Provide the (X, Y) coordinate of the cell's center where the given text is located.  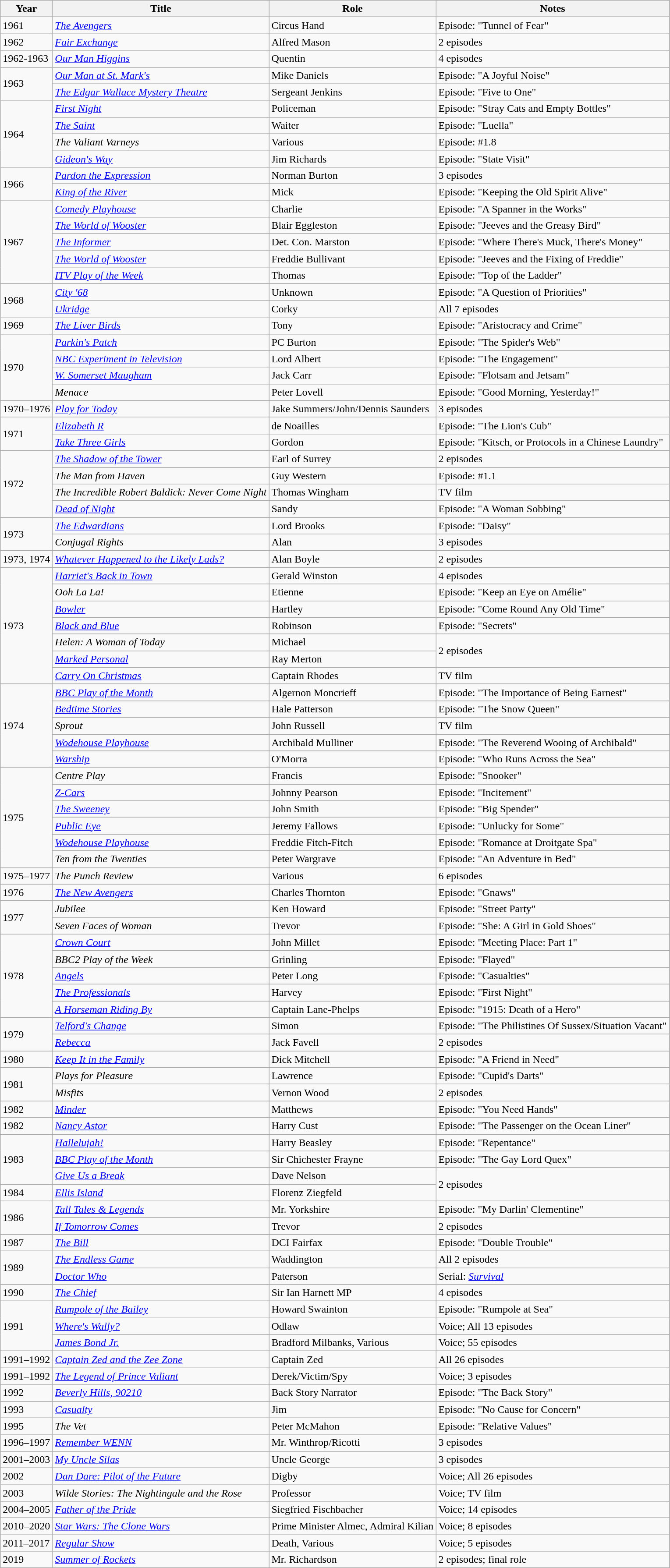
Vernon Wood (352, 1093)
Lawrence (352, 1076)
Conjugal Rights (161, 542)
Charles Thornton (352, 892)
Casualty (161, 1409)
Ten from the Twenties (161, 859)
Episode: "State Visit" (553, 159)
Policeman (352, 109)
1973, 1974 (26, 559)
The Chief (161, 1293)
Matthews (352, 1109)
Episode: "Aristocracy and Crime" (553, 326)
1980 (26, 1059)
Norman Burton (352, 175)
Episode: "Luella" (553, 125)
Episode: "The Reverend Wooing of Archibald" (553, 743)
Howard Swainton (352, 1310)
Nancy Astor (161, 1126)
Dead of Night (161, 509)
Episode: "Big Spender" (553, 809)
Episode: "The Passenger on the Ocean Liner" (553, 1126)
Jubilee (161, 909)
1964 (26, 134)
Episode: "Repentance" (553, 1143)
Episode: "The Snow Queen" (553, 709)
Episode: #1.8 (553, 142)
Episode: "Top of the Ladder" (553, 276)
Jake Summers/John/Dennis Saunders (352, 409)
Father of the Pride (161, 1509)
Jack Carr (352, 375)
Episode: "Come Round Any Old Time" (553, 609)
Blair Eggleston (352, 226)
Misfits (161, 1093)
1977 (26, 917)
Episode: "The Spider's Web" (553, 342)
Telford's Change (161, 1026)
Harriet's Back in Town (161, 576)
Voice; 8 episodes (553, 1526)
Episode: "Double Trouble" (553, 1242)
A Horseman Riding By (161, 1009)
Episode: "Keeping the Old Spirit Alive" (553, 192)
DCI Fairfax (352, 1242)
Voice; TV film (553, 1493)
Rumpole of the Bailey (161, 1310)
Episode: "Flayed" (553, 959)
Episode: "First Night" (553, 992)
Episode: "Secrets" (553, 626)
Episode: "Tunnel of Fear" (553, 25)
1996–1997 (26, 1443)
All 26 episodes (553, 1359)
Episode: "The Lion's Cub" (553, 425)
Minder (161, 1109)
Episode: "Rumpole at Sea" (553, 1310)
1970 (26, 367)
NBC Experiment in Television (161, 359)
6 episodes (553, 876)
Thomas Wingham (352, 492)
1963 (26, 84)
John Russell (352, 726)
Remember WENN (161, 1443)
Alfred Mason (352, 42)
The Edgar Wallace Mystery Theatre (161, 92)
All 7 episodes (553, 309)
Paterson (352, 1276)
Episode: "No Cause for Concern" (553, 1409)
Dick Mitchell (352, 1059)
Episode: "The Philistines Of Sussex/Situation Vacant" (553, 1026)
Episode: "Gnaws" (553, 892)
Gordon (352, 442)
Uncle George (352, 1459)
John Millet (352, 942)
Plays for Pleasure (161, 1076)
Jeremy Fallows (352, 826)
Circus Hand (352, 25)
Keep It in the Family (161, 1059)
Ellis Island (161, 1193)
First Night (161, 109)
Fair Exchange (161, 42)
King of the River (161, 192)
Bowler (161, 609)
Serial: Survival (553, 1276)
BBC2 Play of the Week (161, 959)
Episode: "Casualties" (553, 976)
Bradford Milbanks, Various (352, 1343)
Episode: "Where There's Muck, There's Money" (553, 242)
Hallelujah! (161, 1143)
1976 (26, 892)
1962 (26, 42)
The Liver Birds (161, 326)
2011–2017 (26, 1543)
Episode: "The Gay Lord Quex" (553, 1159)
1972 (26, 484)
John Smith (352, 809)
Where's Wally? (161, 1326)
Year (26, 9)
Simon (352, 1026)
2004–2005 (26, 1509)
Episode: "A Joyful Noise" (553, 75)
Z-Cars (161, 793)
Episode: "1915: Death of a Hero" (553, 1009)
Ukridge (161, 309)
Back Story Narrator (352, 1393)
1989 (26, 1267)
If Tomorrow Comes (161, 1226)
1968 (26, 301)
Episode: "Unlucky for Some" (553, 826)
1984 (26, 1193)
Episode: "Flotsam and Jetsam" (553, 375)
Jack Favell (352, 1043)
Archibald Mulliner (352, 743)
Siegfried Fischbacher (352, 1509)
The Saint (161, 125)
Sandy (352, 509)
Unknown (352, 292)
Ken Howard (352, 909)
Episode: "Daisy" (553, 526)
Episode: "Who Runs Across the Sea" (553, 759)
Peter Lovell (352, 392)
Freddie Fitch-Fitch (352, 842)
O'Morra (352, 759)
Episode: "An Adventure in Bed" (553, 859)
Helen: A Woman of Today (161, 642)
PC Burton (352, 342)
Harvey (352, 992)
Episode: "Incitement" (553, 793)
The Valiant Varneys (161, 142)
Captain Rhodes (352, 676)
Quentin (352, 59)
1991 (26, 1326)
de Noailles (352, 425)
Gideon's Way (161, 159)
Waiter (352, 125)
1992 (26, 1393)
My Uncle Silas (161, 1459)
Waddington (352, 1259)
Crown Court (161, 942)
Captain Lane-Phelps (352, 1009)
2 episodes; final role (553, 1560)
Parkin's Patch (161, 342)
Episode: "My Darlin' Clementine" (553, 1209)
Episode: "A Friend in Need" (553, 1059)
1974 (26, 726)
The Punch Review (161, 876)
1987 (26, 1242)
The Avengers (161, 25)
Episode: "The Back Story" (553, 1393)
Elizabeth R (161, 425)
1979 (26, 1034)
Jim Richards (352, 159)
Give Us a Break (161, 1176)
Captain Zed and the Zee Zone (161, 1359)
Digby (352, 1476)
Guy Western (352, 475)
Episode: "Keep an Eye on Amélie" (553, 592)
Episode: "Romance at Droitgate Spa" (553, 842)
2003 (26, 1493)
Beverly Hills, 90210 (161, 1393)
1986 (26, 1218)
Voice; 14 episodes (553, 1509)
Regular Show (161, 1543)
Bedtime Stories (161, 709)
2002 (26, 1476)
Algernon Moncrieff (352, 692)
Grinling (352, 959)
Peter McMahon (352, 1426)
Notes (553, 9)
Mick (352, 192)
Corky (352, 309)
Hartley (352, 609)
The New Avengers (161, 892)
Voice; All 13 episodes (553, 1326)
Tony (352, 326)
Etienne (352, 592)
Episode: "You Need Hands" (553, 1109)
Voice; 3 episodes (553, 1376)
Episode: "A Question of Priorities" (553, 292)
The Endless Game (161, 1259)
Pardon the Expression (161, 175)
Episode: "She: A Girl in Gold Shoes" (553, 926)
Mr. Yorkshire (352, 1209)
Voice; 5 episodes (553, 1543)
Episode: "Meeting Place: Part 1" (553, 942)
Whatever Happened to the Likely Lads? (161, 559)
The Informer (161, 242)
City '68 (161, 292)
W. Somerset Maugham (161, 375)
Episode: "Snooker" (553, 776)
Episode: "A Woman Sobbing" (553, 509)
Episode: "Jeeves and the Greasy Bird" (553, 226)
Derek/Victim/Spy (352, 1376)
Harry Cust (352, 1126)
Centre Play (161, 776)
Ooh La La! (161, 592)
Ray Merton (352, 659)
Comedy Playhouse (161, 209)
1990 (26, 1293)
Angels (161, 976)
2019 (26, 1560)
Hale Patterson (352, 709)
Odlaw (352, 1326)
1975–1977 (26, 876)
Dave Nelson (352, 1176)
Sir Chichester Frayne (352, 1159)
Public Eye (161, 826)
Harry Beasley (352, 1143)
Our Man Higgins (161, 59)
Captain Zed (352, 1359)
Florenz Ziegfeld (352, 1193)
Lord Albert (352, 359)
Take Three Girls (161, 442)
Francis (352, 776)
Death, Various (352, 1543)
Peter Wargrave (352, 859)
1969 (26, 326)
Michael (352, 642)
Title (161, 9)
Warship (161, 759)
Star Wars: The Clone Wars (161, 1526)
1961 (26, 25)
Episode: "Stray Cats and Empty Bottles" (553, 109)
The Shadow of the Tower (161, 459)
1978 (26, 976)
Episode: "The Engagement" (553, 359)
Mike Daniels (352, 75)
Charlie (352, 209)
Episode: "Cupid's Darts" (553, 1076)
Episode: "Street Party" (553, 909)
The Sweeney (161, 809)
1983 (26, 1159)
Doctor Who (161, 1276)
Sprout (161, 726)
1967 (26, 242)
Episode: "The Importance of Being Earnest" (553, 692)
Jim (352, 1409)
Rebecca (161, 1043)
The Incredible Robert Baldick: Never Come Night (161, 492)
1971 (26, 434)
The Legend of Prince Valiant (161, 1376)
Episode: "Good Morning, Yesterday!" (553, 392)
Lord Brooks (352, 526)
Robinson (352, 626)
Earl of Surrey (352, 459)
1970–1976 (26, 409)
Voice; 55 episodes (553, 1343)
Professor (352, 1493)
Our Man at St. Mark's (161, 75)
Gerald Winston (352, 576)
Peter Long (352, 976)
Sergeant Jenkins (352, 92)
1975 (26, 818)
Alan (352, 542)
The Edwardians (161, 526)
ITV Play of the Week (161, 276)
2001–2003 (26, 1459)
Wilde Stories: The Nightingale and the Rose (161, 1493)
Det. Con. Marston (352, 242)
The Professionals (161, 992)
1966 (26, 184)
Thomas (352, 276)
Mr. Richardson (352, 1560)
Play for Today (161, 409)
Episode: "A Spanner in the Works" (553, 209)
Alan Boyle (352, 559)
All 2 episodes (553, 1259)
Episode: "Five to One" (553, 92)
The Man from Haven (161, 475)
Voice; All 26 episodes (553, 1476)
Seven Faces of Woman (161, 926)
Marked Personal (161, 659)
Black and Blue (161, 626)
1995 (26, 1426)
Summer of Rockets (161, 1560)
Role (352, 9)
Sir Ian Harnett MP (352, 1293)
Tall Tales & Legends (161, 1209)
1962-1963 (26, 59)
The Bill (161, 1242)
Episode: "Jeeves and the Fixing of Freddie" (553, 259)
Freddie Bullivant (352, 259)
Carry On Christmas (161, 676)
1981 (26, 1084)
Mr. Winthrop/Ricotti (352, 1443)
Johnny Pearson (352, 793)
Episode: #1.1 (553, 475)
James Bond Jr. (161, 1343)
Dan Dare: Pilot of the Future (161, 1476)
The Vet (161, 1426)
1993 (26, 1409)
2010–2020 (26, 1526)
Menace (161, 392)
Episode: "Kitsch, or Protocols in a Chinese Laundry" (553, 442)
Episode: "Relative Values" (553, 1426)
Prime Minister Almec, Admiral Kilian (352, 1526)
